Output the (x, y) coordinate of the center of the cell containing the given text.  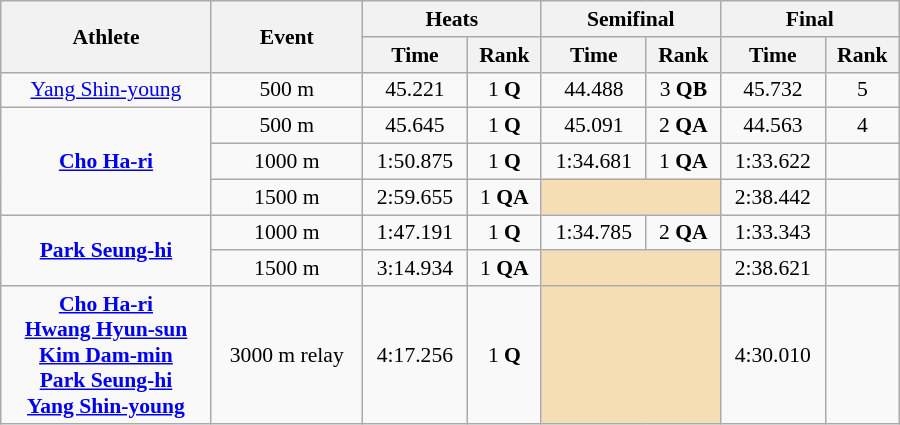
45.732 (772, 90)
Yang Shin-young (106, 90)
4 (862, 126)
Athlete (106, 36)
45.645 (414, 126)
3:14.934 (414, 269)
1:34.681 (594, 162)
1:34.785 (594, 233)
3000 m relay (286, 355)
Cho Ha-ri (106, 162)
4:30.010 (772, 355)
Event (286, 36)
45.091 (594, 126)
2:38.621 (772, 269)
1:33.622 (772, 162)
2:59.655 (414, 197)
1:33.343 (772, 233)
1:50.875 (414, 162)
3 QB (683, 90)
Heats (452, 19)
Park Seung-hi (106, 250)
Semifinal (630, 19)
1:47.191 (414, 233)
2:38.442 (772, 197)
44.488 (594, 90)
5 (862, 90)
44.563 (772, 126)
Cho Ha-ri Hwang Hyun-sun Kim Dam-min Park Seung-hi Yang Shin-young (106, 355)
Final (810, 19)
45.221 (414, 90)
4:17.256 (414, 355)
